Return [X, Y] of the center of cell containing provided text 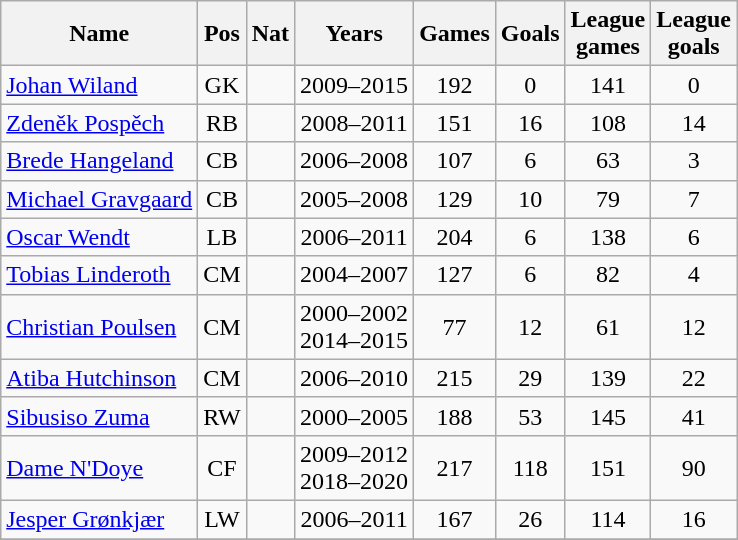
10 [530, 199]
2006–2010 [354, 378]
Nat [270, 34]
141 [608, 85]
Brede Hangeland [100, 161]
2008–2011 [354, 123]
41 [694, 416]
2009–20122018–2020 [354, 468]
215 [455, 378]
90 [694, 468]
RB [222, 123]
167 [455, 519]
107 [455, 161]
Name [100, 34]
RW [222, 416]
LB [222, 237]
77 [455, 326]
217 [455, 468]
108 [608, 123]
29 [530, 378]
2004–2007 [354, 275]
61 [608, 326]
127 [455, 275]
145 [608, 416]
82 [608, 275]
63 [608, 161]
Atiba Hutchinson [100, 378]
3 [694, 161]
CF [222, 468]
2009–2015 [354, 85]
129 [455, 199]
Oscar Wendt [100, 237]
Jesper Grønkjær [100, 519]
22 [694, 378]
Goals [530, 34]
Johan Wiland [100, 85]
Zdeněk Pospěch [100, 123]
Sibusiso Zuma [100, 416]
2000–20022014–2015 [354, 326]
Tobias Linderoth [100, 275]
7 [694, 199]
114 [608, 519]
Leaguegames [608, 34]
Games [455, 34]
79 [608, 199]
Pos [222, 34]
GK [222, 85]
Leaguegoals [694, 34]
2000–2005 [354, 416]
Dame N'Doye [100, 468]
204 [455, 237]
139 [608, 378]
188 [455, 416]
2005–2008 [354, 199]
Christian Poulsen [100, 326]
53 [530, 416]
138 [608, 237]
4 [694, 275]
LW [222, 519]
192 [455, 85]
Michael Gravgaard [100, 199]
118 [530, 468]
26 [530, 519]
Years [354, 34]
2006–2008 [354, 161]
14 [694, 123]
